Pinpoint the cell where the given text exists, returning its [X, Y] midpoint coordinate. 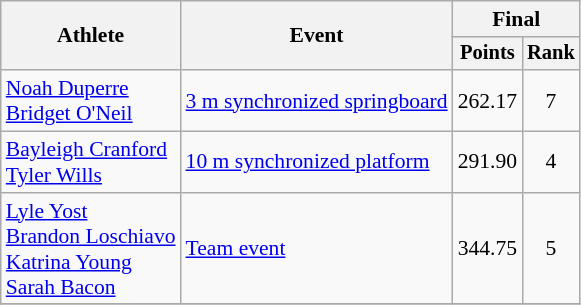
3 m synchronized springboard [317, 100]
Points [488, 54]
Rank [551, 54]
Lyle YostBrandon LoschiavoKatrina YoungSarah Bacon [91, 249]
262.17 [488, 100]
Athlete [91, 36]
Team event [317, 249]
4 [551, 162]
Event [317, 36]
Final [516, 19]
Noah Duperre Bridget O'Neil [91, 100]
291.90 [488, 162]
5 [551, 249]
344.75 [488, 249]
Bayleigh Cranford Tyler Wills [91, 162]
10 m synchronized platform [317, 162]
7 [551, 100]
